Detect which cell encompasses the target text, then output its [X, Y] center coordinate. 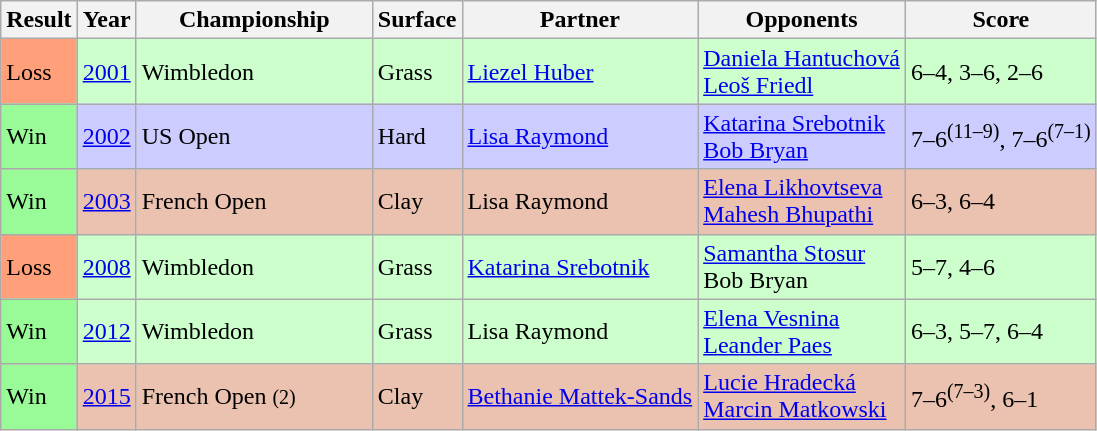
Elena Likhovtseva Mahesh Bhupathi [802, 202]
Hard [417, 136]
Daniela Hantuchová Leoš Friedl [802, 72]
7–6(7–3), 6–1 [1000, 396]
Liezel Huber [580, 72]
Score [1000, 20]
2015 [106, 396]
2012 [106, 332]
6–3, 5–7, 6–4 [1000, 332]
Samantha Stosur Bob Bryan [802, 266]
2001 [106, 72]
Katarina Srebotnik [580, 266]
6–4, 3–6, 2–6 [1000, 72]
Katarina Srebotnik Bob Bryan [802, 136]
2008 [106, 266]
5–7, 4–6 [1000, 266]
2003 [106, 202]
Elena Vesnina Leander Paes [802, 332]
7–6(11–9), 7–6(7–1) [1000, 136]
Championship [254, 20]
Bethanie Mattek-Sands [580, 396]
Lucie Hradecká Marcin Matkowski [802, 396]
6–3, 6–4 [1000, 202]
Opponents [802, 20]
US Open [254, 136]
Year [106, 20]
French Open (2) [254, 396]
Result [39, 20]
Surface [417, 20]
French Open [254, 202]
2002 [106, 136]
Partner [580, 20]
